Locate the cell with the specified text and output its (x, y) center coordinate. 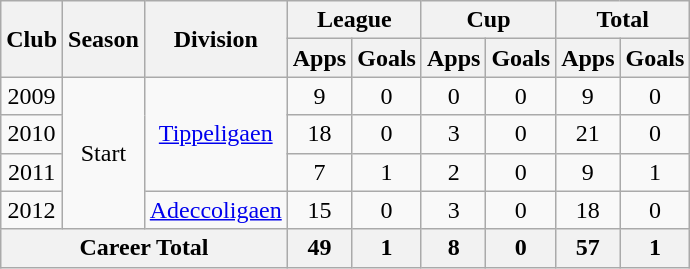
Club (32, 39)
2009 (32, 96)
Tippeligaen (216, 134)
Cup (488, 20)
8 (453, 248)
15 (319, 210)
21 (588, 134)
57 (588, 248)
7 (319, 172)
Start (104, 153)
49 (319, 248)
2010 (32, 134)
Adeccoligaen (216, 210)
2012 (32, 210)
2 (453, 172)
Season (104, 39)
Division (216, 39)
League (354, 20)
2011 (32, 172)
Total (623, 20)
Career Total (144, 248)
